For the text-containing cell, return its midpoint in (X, Y) coordinate format. 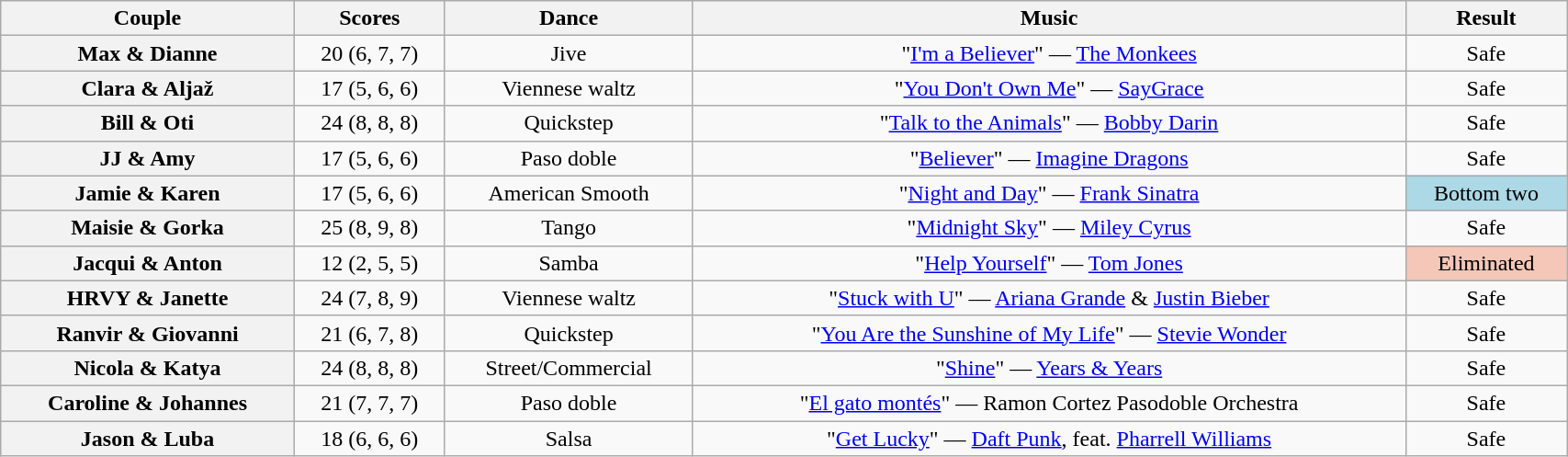
"Shine" — Years & Years (1049, 368)
Dance (569, 18)
Jamie & Karen (148, 193)
Caroline & Johannes (148, 403)
25 (8, 9, 8) (369, 228)
"I'm a Believer" — The Monkees (1049, 53)
Eliminated (1486, 263)
"Get Lucky" — Daft Punk, feat. Pharrell Williams (1049, 439)
Max & Dianne (148, 53)
Street/Commercial (569, 368)
Tango (569, 228)
21 (6, 7, 8) (369, 333)
HRVY & Janette (148, 298)
18 (6, 6, 6) (369, 439)
"Stuck with U" — Ariana Grande & Justin Bieber (1049, 298)
Nicola & Katya (148, 368)
Maisie & Gorka (148, 228)
Samba (569, 263)
"Night and Day" — Frank Sinatra (1049, 193)
"Talk to the Animals" — Bobby Darin (1049, 123)
Jason & Luba (148, 439)
21 (7, 7, 7) (369, 403)
20 (6, 7, 7) (369, 53)
Salsa (569, 439)
Jive (569, 53)
Scores (369, 18)
12 (2, 5, 5) (369, 263)
Jacqui & Anton (148, 263)
"You Don't Own Me" — SayGrace (1049, 88)
Clara & Aljaž (148, 88)
American Smooth (569, 193)
JJ & Amy (148, 158)
"Help Yourself" — Tom Jones (1049, 263)
"Midnight Sky" — Miley Cyrus (1049, 228)
Bottom two (1486, 193)
Music (1049, 18)
"You Are the Sunshine of My Life" — Stevie Wonder (1049, 333)
"El gato montés" — Ramon Cortez Pasodoble Orchestra (1049, 403)
"Believer" — Imagine Dragons (1049, 158)
Ranvir & Giovanni (148, 333)
24 (7, 8, 9) (369, 298)
Couple (148, 18)
Result (1486, 18)
Bill & Oti (148, 123)
